Return (x, y) of the center of cell containing provided text 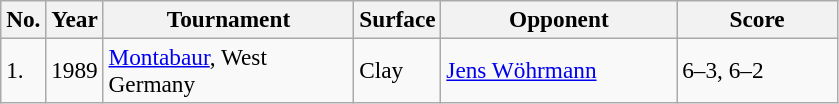
1. (24, 70)
6–3, 6–2 (758, 70)
Score (758, 19)
Jens Wöhrmann (559, 70)
Surface (398, 19)
1989 (74, 70)
Tournament (228, 19)
Year (74, 19)
Opponent (559, 19)
Montabaur, West Germany (228, 70)
No. (24, 19)
Clay (398, 70)
